Return the (x, y) coordinate for the center point of the cell that contains the specified text.  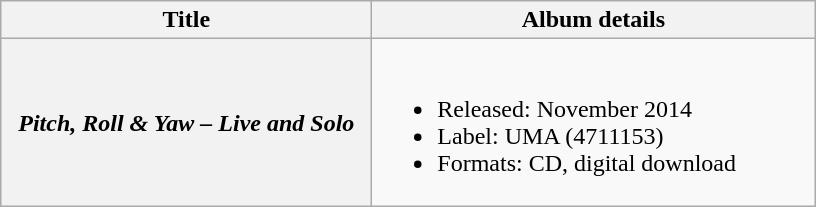
Title (186, 20)
Released: November 2014Label: UMA (4711153)Formats: CD, digital download (594, 122)
Album details (594, 20)
Pitch, Roll & Yaw – Live and Solo (186, 122)
